From the cell containing the given text, extract its center point as [X, Y] coordinate. 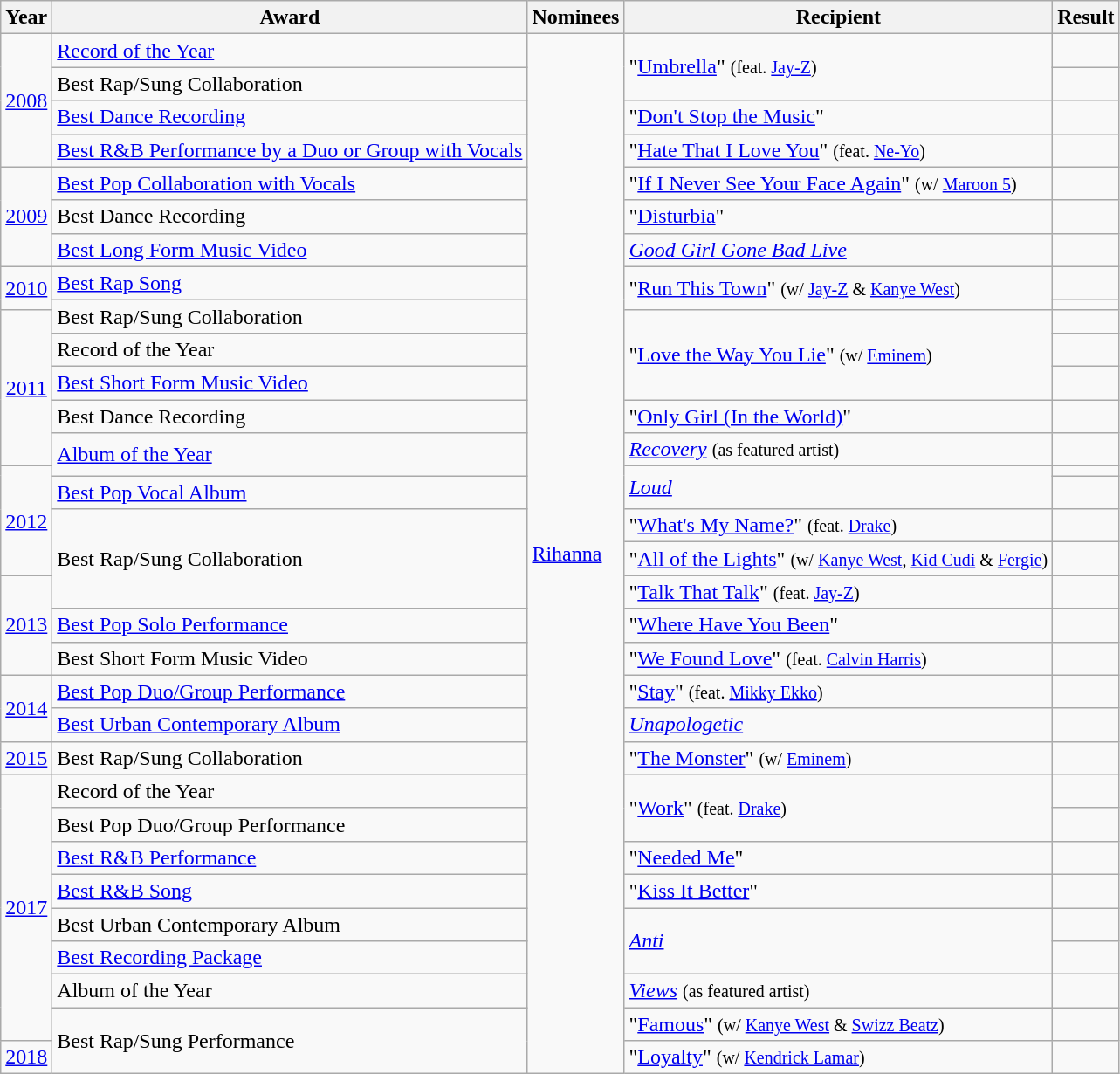
2013 [26, 625]
"Umbrella" (feat. Jay-Z) [838, 67]
"Work" (feat. Drake) [838, 808]
Best Pop Collaboration with Vocals [290, 183]
Anti [838, 941]
Recipient [838, 17]
Best Long Form Music Video [290, 250]
"Love the Way You Lie" (w/ Eminem) [838, 355]
Views (as featured artist) [838, 991]
"What's My Name?" (feat. Drake) [838, 526]
"Kiss It Better" [838, 891]
Year [26, 17]
2012 [26, 520]
Good Girl Gone Bad Live [838, 250]
"The Monster" (w/ Eminem) [838, 758]
"Don't Stop the Music" [838, 117]
Best Recording Package [290, 958]
"Famous" (w/ Kanye West & Swizz Beatz) [838, 1024]
"Where Have You Been" [838, 625]
Best Rap Song [290, 283]
2017 [26, 907]
2009 [26, 217]
Best R&B Song [290, 891]
"Run This Town" (w/ Jay-Z & Kanye West) [838, 288]
"Stay" (feat. Mikky Ekko) [838, 692]
2011 [26, 388]
2014 [26, 708]
Unapologetic [838, 725]
2015 [26, 758]
"Only Girl (In the World)" [838, 417]
Loud [838, 487]
2018 [26, 1057]
Best Pop Solo Performance [290, 625]
"Needed Me" [838, 857]
"Disturbia" [838, 217]
Rihanna [576, 554]
"Talk That Talk" (feat. Jay-Z) [838, 592]
"Hate That I Love You" (feat. Ne-Yo) [838, 150]
2008 [26, 100]
Result [1086, 17]
Best R&B Performance [290, 857]
Best R&B Performance by a Duo or Group with Vocals [290, 150]
Award [290, 17]
"If I Never See Your Face Again" (w/ Maroon 5) [838, 183]
"All of the Lights" (w/ Kanye West, Kid Cudi & Fergie) [838, 559]
Best Rap/Sung Performance [290, 1041]
Best Pop Vocal Album [290, 492]
Nominees [576, 17]
2010 [26, 288]
Recovery (as featured artist) [838, 450]
"Loyalty" (w/ Kendrick Lamar) [838, 1057]
"We Found Love" (feat. Calvin Harris) [838, 658]
